Return (X, Y) of the center of cell containing provided text 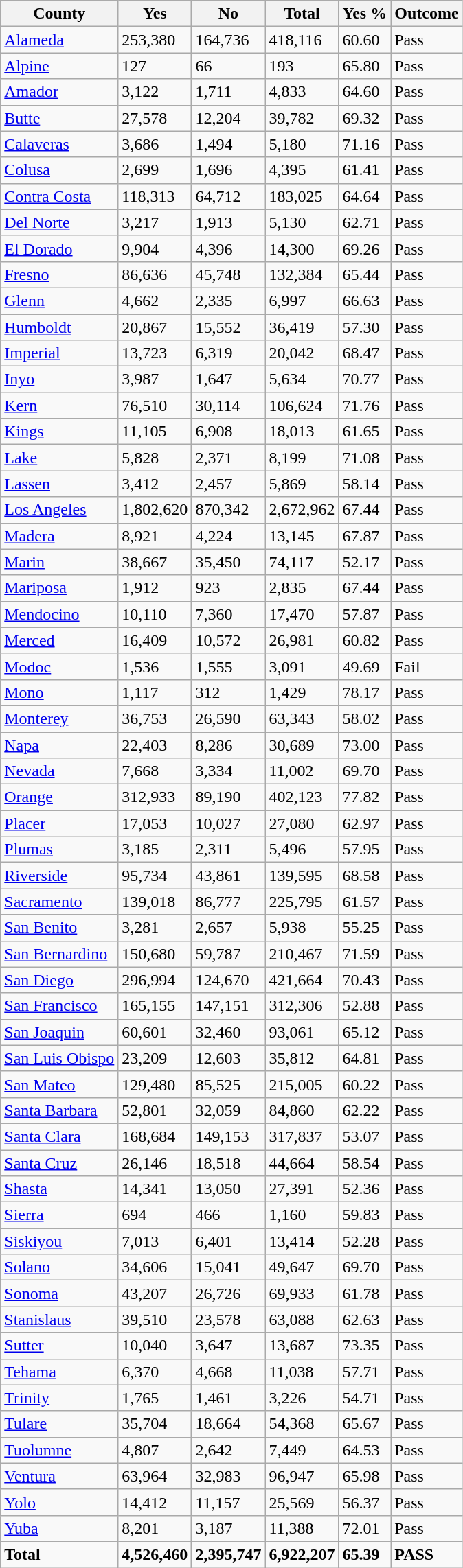
Colusa (59, 170)
5,496 (302, 850)
12,204 (228, 118)
43,861 (228, 876)
Los Angeles (59, 510)
62.97 (365, 823)
14,341 (155, 1189)
60.60 (365, 40)
3,226 (302, 1398)
Siskiyou (59, 1241)
402,123 (302, 797)
Mendocino (59, 614)
32,983 (228, 1476)
Sonoma (59, 1294)
312,306 (302, 1006)
Yes % (365, 14)
30,114 (228, 406)
Amador (59, 92)
26,146 (155, 1163)
36,753 (155, 718)
43,207 (155, 1294)
6,370 (155, 1372)
73.00 (365, 745)
Sutter (59, 1346)
56.37 (365, 1502)
8,201 (155, 1528)
70.43 (365, 980)
3,187 (228, 1528)
89,190 (228, 797)
Lassen (59, 484)
6,401 (228, 1241)
52.36 (365, 1189)
Fail (427, 666)
No (228, 14)
County (59, 14)
118,313 (155, 196)
68.47 (365, 353)
San Diego (59, 980)
150,680 (155, 954)
1,461 (228, 1398)
11,038 (302, 1372)
71.59 (365, 954)
7,449 (302, 1450)
3,334 (228, 771)
58.02 (365, 718)
3,122 (155, 92)
65.67 (365, 1424)
5,828 (155, 458)
1,912 (155, 588)
69,933 (302, 1294)
Kern (59, 406)
10,027 (228, 823)
11,157 (228, 1502)
Stanislaus (59, 1320)
7,668 (155, 771)
Tehama (59, 1372)
65.80 (365, 66)
421,664 (302, 980)
Napa (59, 745)
312 (228, 692)
4,807 (155, 1450)
139,018 (155, 902)
Santa Cruz (59, 1163)
923 (228, 588)
139,595 (302, 876)
183,025 (302, 196)
3,686 (155, 144)
63,964 (155, 1476)
26,590 (228, 718)
86,636 (155, 274)
8,199 (302, 458)
1,536 (155, 666)
3,281 (155, 928)
168,684 (155, 1136)
Placer (59, 823)
1,647 (228, 379)
18,518 (228, 1163)
5,180 (302, 144)
65.39 (365, 1554)
870,342 (228, 510)
Shasta (59, 1189)
74,117 (302, 562)
San Bernardino (59, 954)
36,419 (302, 327)
62.63 (365, 1320)
22,403 (155, 745)
52.17 (365, 562)
3,647 (228, 1346)
20,042 (302, 353)
Mariposa (59, 588)
55.25 (365, 928)
4,833 (302, 92)
72.01 (365, 1528)
1,802,620 (155, 510)
60.82 (365, 640)
Yuba (59, 1528)
59.83 (365, 1215)
Butte (59, 118)
San Luis Obispo (59, 1058)
52,801 (155, 1110)
17,470 (302, 614)
6,319 (228, 353)
3,217 (155, 222)
39,782 (302, 118)
694 (155, 1215)
7,360 (228, 614)
65.12 (365, 1032)
Santa Barbara (59, 1110)
18,664 (228, 1424)
44,664 (302, 1163)
11,002 (302, 771)
Sacramento (59, 902)
Santa Clara (59, 1136)
64,712 (228, 196)
Modoc (59, 666)
296,994 (155, 980)
Mono (59, 692)
PASS (427, 1554)
70.77 (365, 379)
Yes (155, 14)
4,662 (155, 301)
6,908 (228, 432)
1,696 (228, 170)
1,913 (228, 222)
71.08 (365, 458)
8,921 (155, 536)
Trinity (59, 1398)
11,105 (155, 432)
57.71 (365, 1372)
3,412 (155, 484)
Contra Costa (59, 196)
32,460 (228, 1032)
57.95 (365, 850)
66.63 (365, 301)
193 (302, 66)
13,145 (302, 536)
73.35 (365, 1346)
32,059 (228, 1110)
Del Norte (59, 222)
52.28 (365, 1241)
54,368 (302, 1424)
253,380 (155, 40)
10,040 (155, 1346)
127 (155, 66)
61.78 (365, 1294)
165,155 (155, 1006)
3,185 (155, 850)
317,837 (302, 1136)
66 (228, 66)
10,110 (155, 614)
15,041 (228, 1267)
1,117 (155, 692)
2,395,747 (228, 1554)
San Joaquin (59, 1032)
Alpine (59, 66)
38,667 (155, 562)
2,657 (228, 928)
69.26 (365, 248)
1,765 (155, 1398)
96,947 (302, 1476)
2,835 (302, 588)
Monterey (59, 718)
Madera (59, 536)
64.60 (365, 92)
3,091 (302, 666)
4,396 (228, 248)
58.54 (365, 1163)
62.22 (365, 1110)
13,687 (302, 1346)
76,510 (155, 406)
35,450 (228, 562)
149,153 (228, 1136)
59,787 (228, 954)
78.17 (365, 692)
Tuolumne (59, 1450)
85,525 (228, 1084)
67.87 (365, 536)
Alameda (59, 40)
5,130 (302, 222)
27,080 (302, 823)
16,409 (155, 640)
Lake (59, 458)
2,371 (228, 458)
49.69 (365, 666)
1,711 (228, 92)
54.71 (365, 1398)
Inyo (59, 379)
5,869 (302, 484)
64.64 (365, 196)
Solano (59, 1267)
14,412 (155, 1502)
2,457 (228, 484)
61.41 (365, 170)
13,414 (302, 1241)
147,151 (228, 1006)
69.32 (365, 118)
15,552 (228, 327)
Outcome (427, 14)
27,578 (155, 118)
Glenn (59, 301)
45,748 (228, 274)
1,429 (302, 692)
5,634 (302, 379)
2,672,962 (302, 510)
Merced (59, 640)
95,734 (155, 876)
Riverside (59, 876)
35,704 (155, 1424)
49,647 (302, 1267)
Ventura (59, 1476)
1,494 (228, 144)
23,578 (228, 1320)
57.30 (365, 327)
Sierra (59, 1215)
4,526,460 (155, 1554)
71.16 (365, 144)
Plumas (59, 850)
17,053 (155, 823)
61.65 (365, 432)
4,224 (228, 536)
57.87 (365, 614)
124,670 (228, 980)
215,005 (302, 1084)
6,997 (302, 301)
13,050 (228, 1189)
26,981 (302, 640)
62.71 (365, 222)
132,384 (302, 274)
93,061 (302, 1032)
El Dorado (59, 248)
23,209 (155, 1058)
53.07 (365, 1136)
86,777 (228, 902)
312,933 (155, 797)
Yolo (59, 1502)
64.81 (365, 1058)
35,812 (302, 1058)
9,904 (155, 248)
225,795 (302, 902)
418,116 (302, 40)
106,624 (302, 406)
Humboldt (59, 327)
34,606 (155, 1267)
11,388 (302, 1528)
52.88 (365, 1006)
25,569 (302, 1502)
18,013 (302, 432)
65.44 (365, 274)
Fresno (59, 274)
4,395 (302, 170)
27,391 (302, 1189)
63,088 (302, 1320)
466 (228, 1215)
77.82 (365, 797)
2,699 (155, 170)
Imperial (59, 353)
64.53 (365, 1450)
65.98 (365, 1476)
39,510 (155, 1320)
60,601 (155, 1032)
6,922,207 (302, 1554)
26,726 (228, 1294)
Marin (59, 562)
30,689 (302, 745)
68.58 (365, 876)
2,335 (228, 301)
San Mateo (59, 1084)
2,642 (228, 1450)
84,860 (302, 1110)
71.76 (365, 406)
13,723 (155, 353)
Kings (59, 432)
60.22 (365, 1084)
14,300 (302, 248)
164,736 (228, 40)
San Francisco (59, 1006)
Orange (59, 797)
Calaveras (59, 144)
20,867 (155, 327)
8,286 (228, 745)
129,480 (155, 1084)
San Benito (59, 928)
7,013 (155, 1241)
5,938 (302, 928)
61.57 (365, 902)
12,603 (228, 1058)
3,987 (155, 379)
Tulare (59, 1424)
1,160 (302, 1215)
1,555 (228, 666)
10,572 (228, 640)
2,311 (228, 850)
63,343 (302, 718)
210,467 (302, 954)
Nevada (59, 771)
58.14 (365, 484)
4,668 (228, 1372)
